Provide the (X, Y) coordinate of the cell's center where the given text is located.  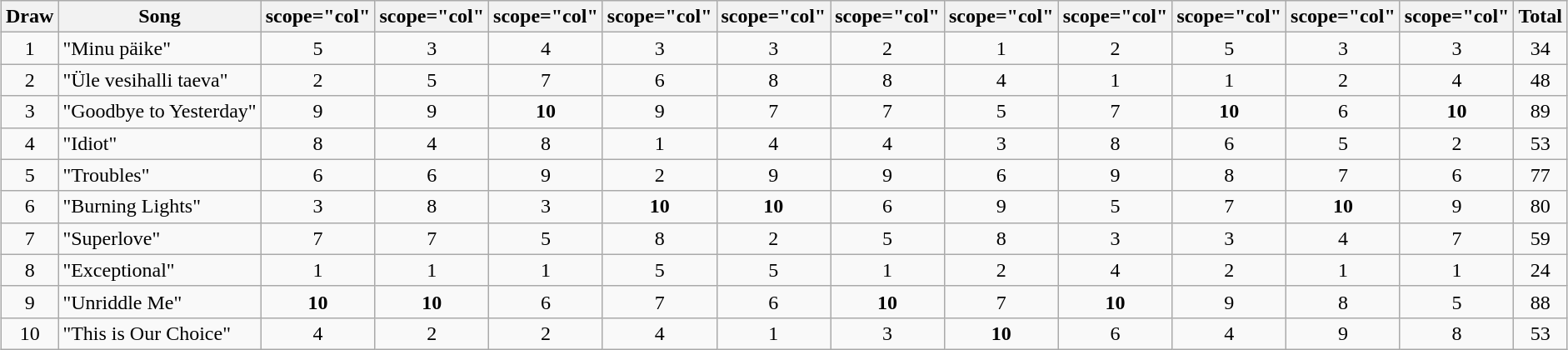
Total (1541, 17)
Draw (29, 17)
"Exceptional" (160, 270)
80 (1541, 207)
"Unriddle Me" (160, 302)
59 (1541, 238)
88 (1541, 302)
77 (1541, 175)
"Minu päike" (160, 48)
34 (1541, 48)
89 (1541, 112)
24 (1541, 270)
"Üle vesihalli taeva" (160, 80)
Song (160, 17)
48 (1541, 80)
"Goodbye to Yesterday" (160, 112)
"Superlove" (160, 238)
"Burning Lights" (160, 207)
"Troubles" (160, 175)
"Idiot" (160, 143)
"This is Our Choice" (160, 333)
